Output the [X, Y] coordinate of the center of the cell containing the given text.  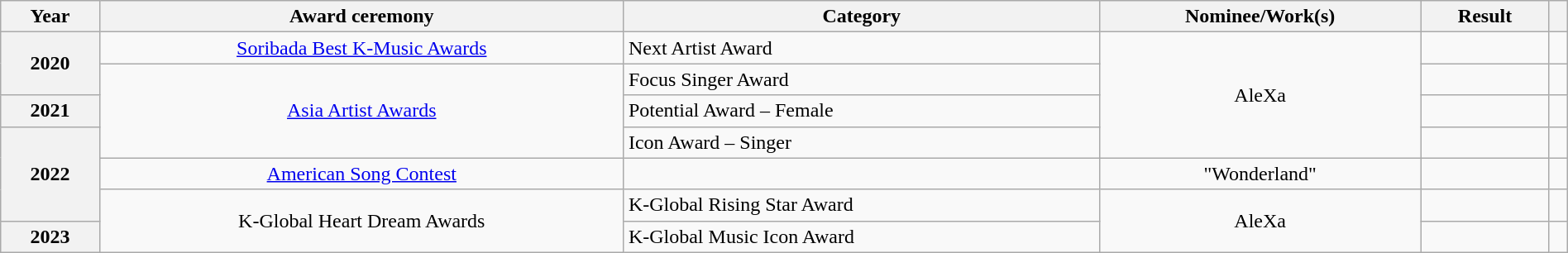
2021 [50, 111]
American Song Contest [361, 174]
Nominee/Work(s) [1260, 17]
2022 [50, 174]
K-Global Music Icon Award [862, 236]
K-Global Rising Star Award [862, 205]
Next Artist Award [862, 48]
Focus Singer Award [862, 79]
K-Global Heart Dream Awards [361, 221]
2023 [50, 236]
Asia Artist Awards [361, 111]
Category [862, 17]
"Wonderland" [1260, 174]
2020 [50, 64]
Result [1485, 17]
Icon Award – Singer [862, 142]
Year [50, 17]
Award ceremony [361, 17]
Potential Award – Female [862, 111]
Soribada Best K-Music Awards [361, 48]
